Capture the cell that displays the provided text and extract its [x, y] central coordinate. 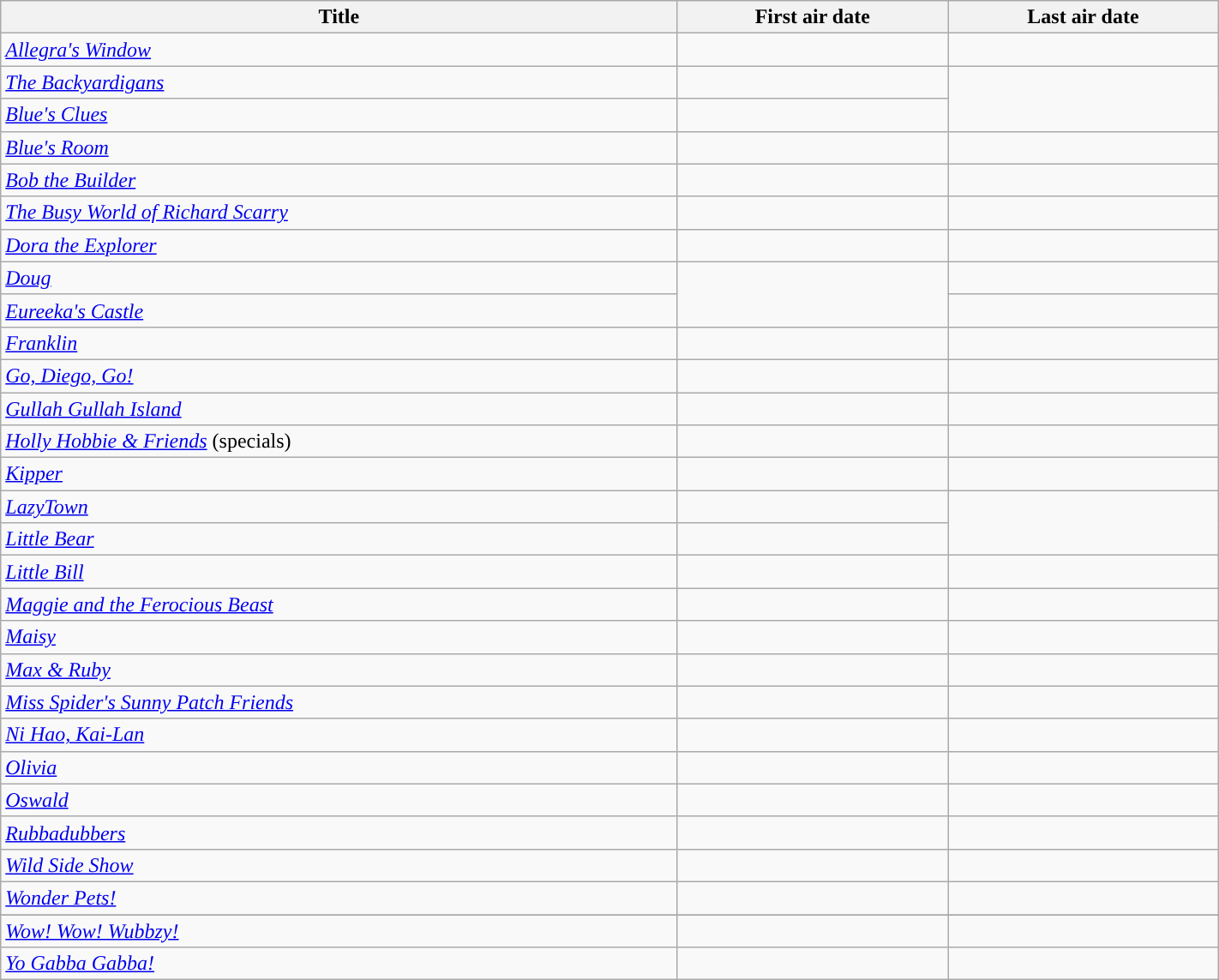
Title [339, 17]
Gullah Gullah Island [339, 409]
Go, Diego, Go! [339, 376]
Last air date [1084, 17]
Oswald [339, 800]
Rubbadubbers [339, 833]
Wow! Wow! Wubbzy! [339, 930]
LazyTown [339, 507]
Holly Hobbie & Friends (specials) [339, 442]
Maggie and the Ferocious Beast [339, 604]
Wild Side Show [339, 865]
Ni Hao, Kai-Lan [339, 735]
Wonder Pets! [339, 898]
The Backyardigans [339, 82]
Blue's Room [339, 147]
Dora the Explorer [339, 245]
Bob the Builder [339, 180]
Little Bear [339, 539]
Blue's Clues [339, 115]
Allegra's Window [339, 50]
First air date [813, 17]
Maisy [339, 637]
Yo Gabba Gabba! [339, 964]
The Busy World of Richard Scarry [339, 213]
Olivia [339, 767]
Franklin [339, 343]
Doug [339, 278]
Kipper [339, 474]
Eureeka's Castle [339, 310]
Miss Spider's Sunny Patch Friends [339, 702]
Little Bill [339, 572]
Max & Ruby [339, 670]
